Output the (x, y) coordinate of the center of the cell containing the given text.  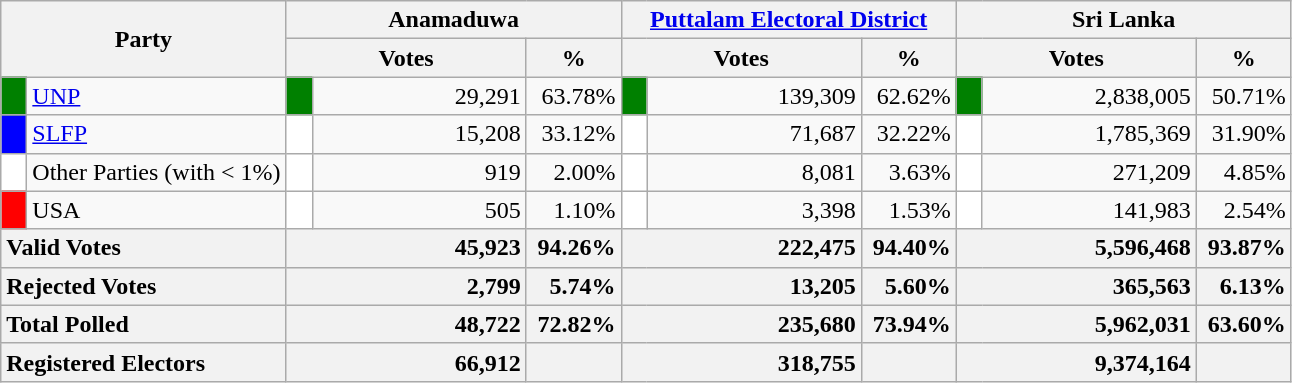
5,596,468 (1076, 248)
2.00% (574, 172)
Valid Votes (144, 248)
919 (419, 172)
USA (156, 210)
235,680 (741, 324)
94.26% (574, 248)
Rejected Votes (144, 286)
Total Polled (144, 324)
365,563 (1076, 286)
63.78% (574, 96)
33.12% (574, 134)
UNP (156, 96)
9,374,164 (1076, 362)
Other Parties (with < 1%) (156, 172)
45,923 (406, 248)
Party (144, 39)
2.54% (1244, 210)
71,687 (754, 134)
Puttalam Electoral District (788, 20)
1,785,369 (1089, 134)
31.90% (1244, 134)
66,912 (406, 362)
32.22% (908, 134)
318,755 (741, 362)
505 (419, 210)
29,291 (419, 96)
Anamaduwa (454, 20)
139,309 (754, 96)
15,208 (419, 134)
SLFP (156, 134)
5,962,031 (1076, 324)
94.40% (908, 248)
Sri Lanka (1124, 20)
3,398 (754, 210)
73.94% (908, 324)
13,205 (741, 286)
141,983 (1089, 210)
2,838,005 (1089, 96)
2,799 (406, 286)
271,209 (1089, 172)
5.60% (908, 286)
50.71% (1244, 96)
72.82% (574, 324)
222,475 (741, 248)
1.10% (574, 210)
63.60% (1244, 324)
6.13% (1244, 286)
8,081 (754, 172)
3.63% (908, 172)
48,722 (406, 324)
5.74% (574, 286)
62.62% (908, 96)
Registered Electors (144, 362)
93.87% (1244, 248)
1.53% (908, 210)
4.85% (1244, 172)
